Scan for the cell matching the given text and deliver its (x, y) coordinate at center. 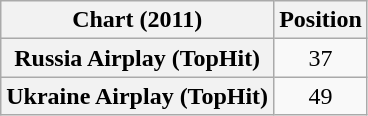
Position (321, 20)
Chart (2011) (138, 20)
49 (321, 96)
Russia Airplay (TopHit) (138, 58)
37 (321, 58)
Ukraine Airplay (TopHit) (138, 96)
